Output the [X, Y] coordinate of the center of the cell containing the given text.  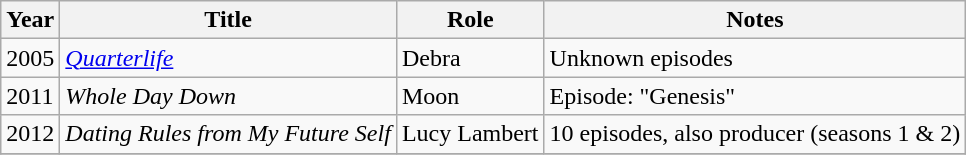
Episode: "Genesis" [755, 96]
10 episodes, also producer (seasons 1 & 2) [755, 134]
Title [228, 20]
2011 [30, 96]
Debra [470, 58]
Moon [470, 96]
Quarterlife [228, 58]
Lucy Lambert [470, 134]
2005 [30, 58]
Whole Day Down [228, 96]
Year [30, 20]
2012 [30, 134]
Dating Rules from My Future Self [228, 134]
Role [470, 20]
Notes [755, 20]
Unknown episodes [755, 58]
